Search for the cell housing the specified text and yield its [x, y] center coordinate. 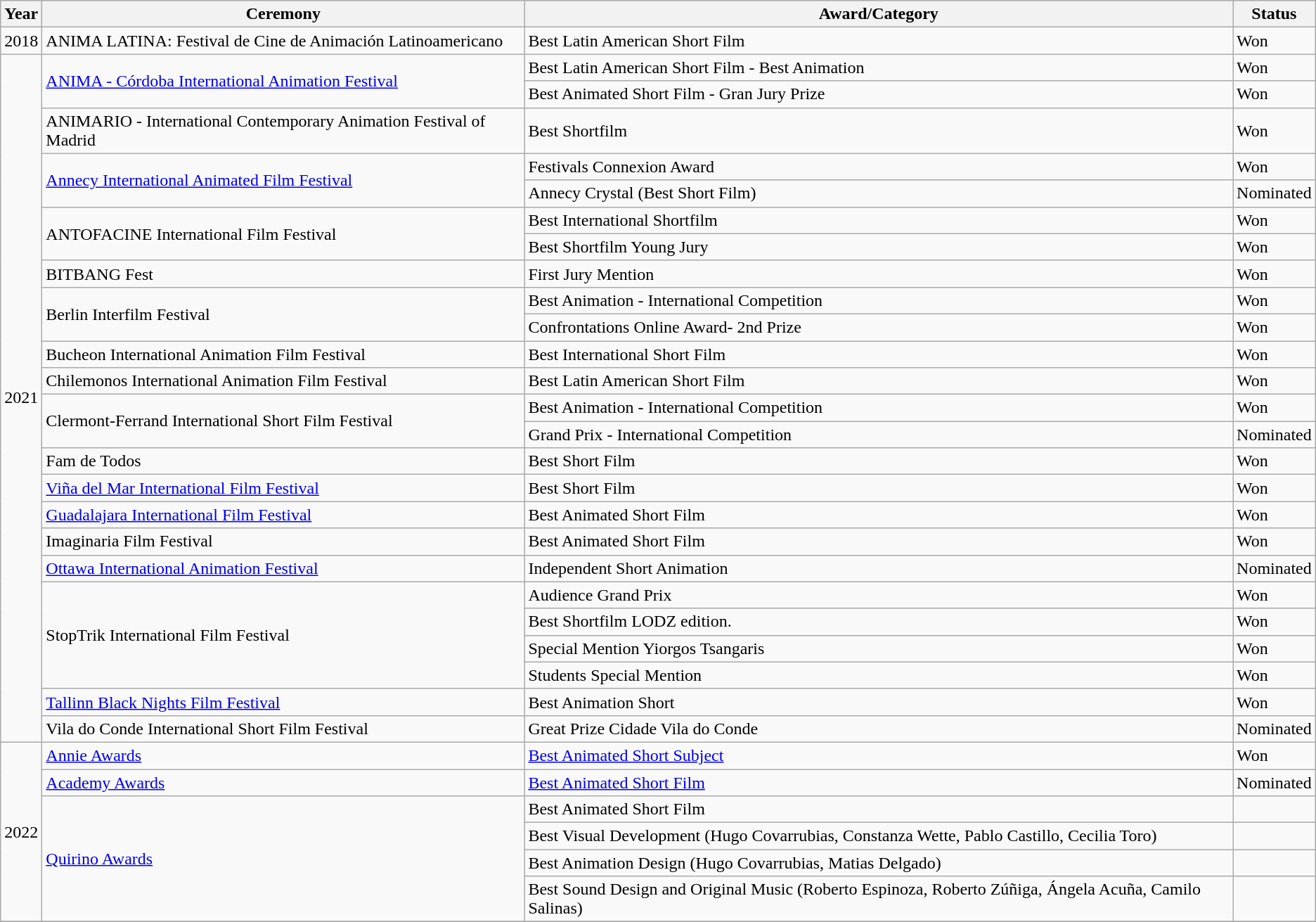
Best Animated Short Subject [879, 755]
Ceremony [283, 14]
Festivals Connexion Award [879, 167]
Imaginaria Film Festival [283, 542]
Best Shortfilm LODZ edition. [879, 622]
Independent Short Animation [879, 568]
ANTOFACINE International Film Festival [283, 233]
Great Prize Cidade Vila do Conde [879, 729]
First Jury Mention [879, 274]
Ottawa International Animation Festival [283, 568]
Viña del Mar International Film Festival [283, 488]
Berlin Interfilm Festival [283, 314]
Best Shortfilm [879, 131]
Academy Awards [283, 783]
Best Animation Short [879, 702]
ANIMARIO - International Contemporary Animation Festival of Madrid [283, 131]
BITBANG Fest [283, 274]
2022 [21, 831]
Annecy Crystal (Best Short Film) [879, 193]
Best International Short Film [879, 354]
ANIMA - Córdoba International Animation Festival [283, 81]
Confrontations Online Award- 2nd Prize [879, 327]
Best Shortfilm Young Jury [879, 247]
Students Special Mention [879, 675]
Guadalajara International Film Festival [283, 515]
Vila do Conde International Short Film Festival [283, 729]
Award/Category [879, 14]
Chilemonos International Animation Film Festival [283, 381]
Best Visual Development (Hugo Covarrubias, Constanza Wette, Pablo Castillo, Cecilia Toro) [879, 836]
Annie Awards [283, 755]
ANIMA LATINA: Festival de Cine de Animación Latinoamericano [283, 41]
2021 [21, 398]
Fam de Todos [283, 461]
Best Latin American Short Film - Best Animation [879, 68]
Best Animation Design (Hugo Covarrubias, Matias Delgado) [879, 863]
Special Mention Yiorgos Tsangaris [879, 648]
Bucheon International Animation Film Festival [283, 354]
Annecy International Animated Film Festival [283, 180]
Quirino Awards [283, 859]
Best Animated Short Film - Gran Jury Prize [879, 94]
Grand Prix - International Competition [879, 435]
Clermont-Ferrand International Short Film Festival [283, 421]
Status [1275, 14]
2018 [21, 41]
Best Sound Design and Original Music (Roberto Espinoza, Roberto Zúñiga, Ángela Acuña, Camilo Salinas) [879, 899]
Audience Grand Prix [879, 595]
Tallinn Black Nights Film Festival [283, 702]
Year [21, 14]
StopTrik International Film Festival [283, 635]
Best International Shortfilm [879, 220]
